Detect which cell encompasses the target text, then output its (x, y) center coordinate. 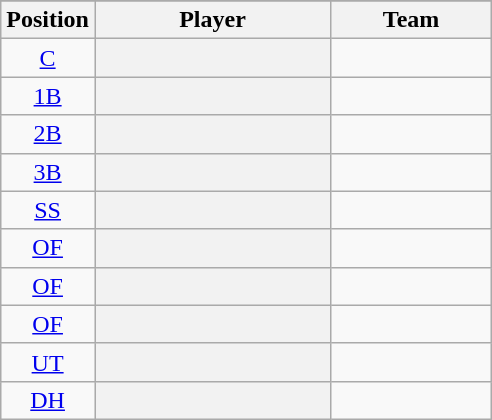
Position (48, 20)
DH (48, 400)
Team (412, 20)
Player (212, 20)
2B (48, 134)
3B (48, 172)
C (48, 58)
UT (48, 362)
1B (48, 96)
SS (48, 210)
